Output the (X, Y) coordinate of the center of the cell containing the given text.  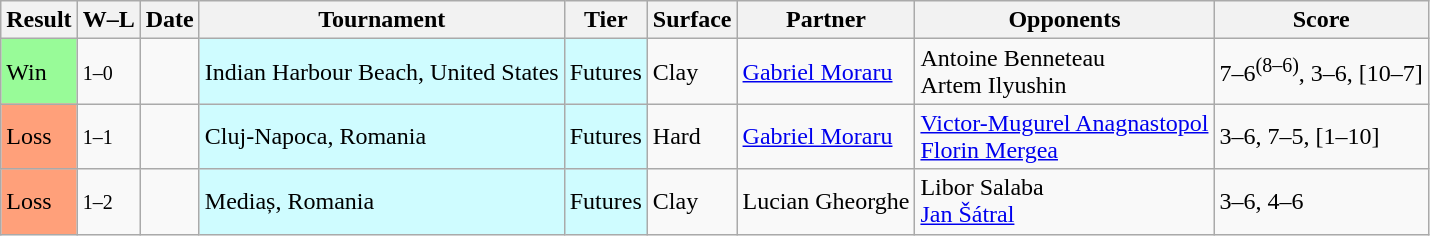
1–2 (108, 202)
Lucian Gheorghe (826, 202)
1–1 (108, 136)
3–6, 4–6 (1321, 202)
Win (39, 72)
1–0 (108, 72)
Tier (606, 20)
7–6(8–6), 3–6, [10–7] (1321, 72)
3–6, 7–5, [1–10] (1321, 136)
Opponents (1064, 20)
Indian Harbour Beach, United States (382, 72)
Mediaș, Romania (382, 202)
Tournament (382, 20)
W–L (108, 20)
Score (1321, 20)
Date (170, 20)
Libor Salaba Jan Šátral (1064, 202)
Cluj-Napoca, Romania (382, 136)
Surface (692, 20)
Result (39, 20)
Hard (692, 136)
Antoine Benneteau Artem Ilyushin (1064, 72)
Partner (826, 20)
Victor-Mugurel Anagnastopol Florin Mergea (1064, 136)
